Output the [X, Y] coordinate of the center of the cell containing the given text.  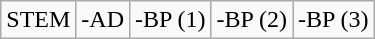
-BP (1) [171, 20]
-AD [103, 20]
STEM [38, 20]
-BP (2) [252, 20]
-BP (3) [334, 20]
